From the cell containing the given text, extract its center point as [x, y] coordinate. 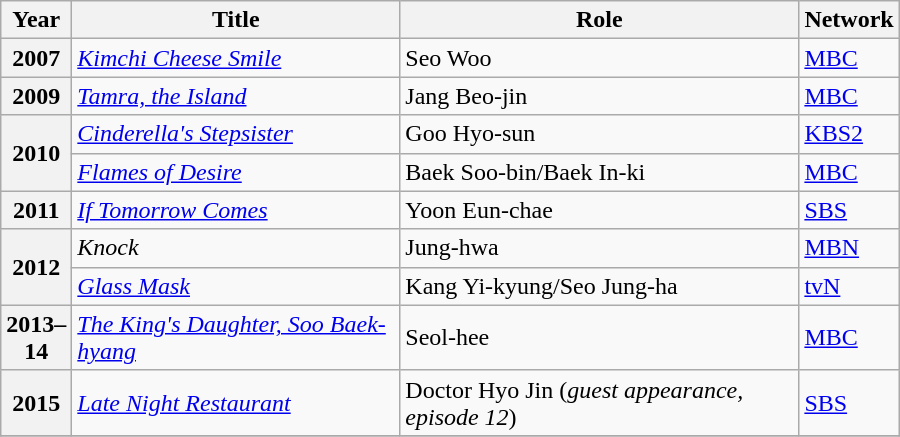
Flames of Desire [236, 172]
Kimchi Cheese Smile [236, 58]
Seo Woo [600, 58]
Seol-hee [600, 338]
Goo Hyo-sun [600, 134]
Doctor Hyo Jin (guest appearance, episode 12) [600, 402]
Tamra, the Island [236, 96]
2007 [36, 58]
2015 [36, 402]
2011 [36, 210]
Late Night Restaurant [236, 402]
The King's Daughter, Soo Baek-hyang [236, 338]
tvN [849, 286]
Jang Beo-jin [600, 96]
Network [849, 20]
Knock [236, 248]
Glass Mask [236, 286]
Baek Soo-bin/Baek In-ki [600, 172]
Year [36, 20]
Title [236, 20]
Role [600, 20]
Kang Yi-kyung/Seo Jung-ha [600, 286]
2012 [36, 267]
2010 [36, 153]
MBN [849, 248]
If Tomorrow Comes [236, 210]
Cinderella's Stepsister [236, 134]
KBS2 [849, 134]
2013–14 [36, 338]
Yoon Eun-chae [600, 210]
2009 [36, 96]
Jung-hwa [600, 248]
